Search for the cell housing the specified text and yield its (X, Y) center coordinate. 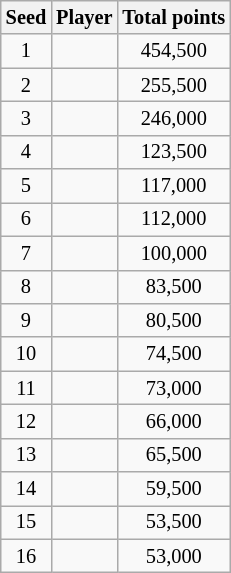
2 (26, 85)
66,000 (174, 421)
3 (26, 118)
123,500 (174, 152)
7 (26, 253)
83,500 (174, 287)
9 (26, 320)
73,000 (174, 388)
74,500 (174, 354)
100,000 (174, 253)
117,000 (174, 186)
80,500 (174, 320)
Total points (174, 17)
13 (26, 455)
15 (26, 522)
14 (26, 489)
59,500 (174, 489)
Seed (26, 17)
246,000 (174, 118)
11 (26, 388)
Player (84, 17)
454,500 (174, 51)
8 (26, 287)
1 (26, 51)
255,500 (174, 85)
12 (26, 421)
5 (26, 186)
6 (26, 219)
10 (26, 354)
112,000 (174, 219)
53,000 (174, 556)
53,500 (174, 522)
65,500 (174, 455)
16 (26, 556)
4 (26, 152)
